Determine the [x, y] coordinate at the center of the cell enclosing the given text.  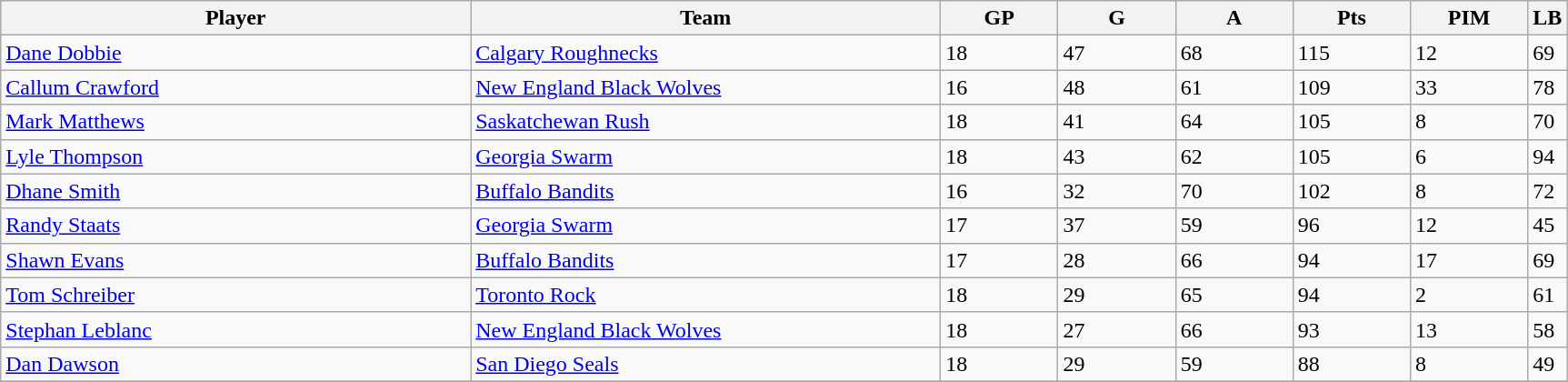
Tom Schreiber [236, 295]
Toronto Rock [705, 295]
62 [1234, 156]
Lyle Thompson [236, 156]
13 [1469, 329]
49 [1547, 364]
65 [1234, 295]
PIM [1469, 18]
Dhane Smith [236, 191]
115 [1351, 53]
A [1234, 18]
Dan Dawson [236, 364]
102 [1351, 191]
58 [1547, 329]
Mark Matthews [236, 122]
Player [236, 18]
32 [1116, 191]
96 [1351, 226]
Calgary Roughnecks [705, 53]
Randy Staats [236, 226]
47 [1116, 53]
G [1116, 18]
68 [1234, 53]
109 [1351, 87]
Pts [1351, 18]
72 [1547, 191]
Callum Crawford [236, 87]
2 [1469, 295]
Team [705, 18]
Dane Dobbie [236, 53]
33 [1469, 87]
88 [1351, 364]
93 [1351, 329]
37 [1116, 226]
Saskatchewan Rush [705, 122]
43 [1116, 156]
45 [1547, 226]
41 [1116, 122]
27 [1116, 329]
LB [1547, 18]
28 [1116, 260]
GP [1000, 18]
6 [1469, 156]
78 [1547, 87]
Shawn Evans [236, 260]
48 [1116, 87]
Stephan Leblanc [236, 329]
San Diego Seals [705, 364]
64 [1234, 122]
